Extract the (X, Y) coordinate from the center of the cell holding the provided text.  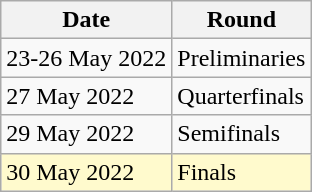
Preliminaries (242, 58)
Round (242, 20)
Quarterfinals (242, 96)
27 May 2022 (86, 96)
23-26 May 2022 (86, 58)
30 May 2022 (86, 172)
Semifinals (242, 134)
Date (86, 20)
29 May 2022 (86, 134)
Finals (242, 172)
